Extract the [x, y] coordinate from the center of the cell holding the provided text.  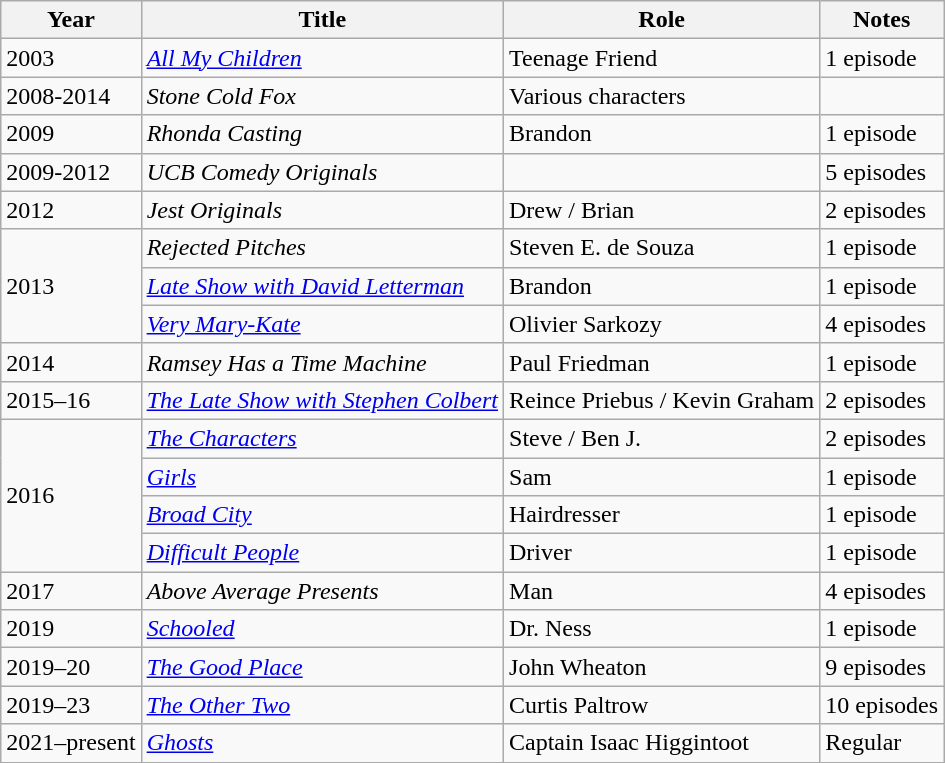
2014 [71, 362]
2009 [71, 134]
2008-2014 [71, 96]
Teenage Friend [662, 58]
Olivier Sarkozy [662, 324]
Rhonda Casting [322, 134]
Schooled [322, 629]
2021–present [71, 743]
John Wheaton [662, 667]
Captain Isaac Higgintoot [662, 743]
Role [662, 20]
Dr. Ness [662, 629]
UCB Comedy Originals [322, 172]
2019 [71, 629]
Title [322, 20]
The Good Place [322, 667]
The Characters [322, 438]
Above Average Presents [322, 591]
Girls [322, 477]
All My Children [322, 58]
5 episodes [882, 172]
Jest Originals [322, 210]
Notes [882, 20]
Broad City [322, 515]
10 episodes [882, 705]
2019–20 [71, 667]
2009-2012 [71, 172]
2019–23 [71, 705]
Steve / Ben J. [662, 438]
2016 [71, 495]
Ramsey Has a Time Machine [322, 362]
2017 [71, 591]
Curtis Paltrow [662, 705]
Driver [662, 553]
Drew / Brian [662, 210]
2013 [71, 286]
Reince Priebus / Kevin Graham [662, 400]
Year [71, 20]
Late Show with David Letterman [322, 286]
Man [662, 591]
The Late Show with Stephen Colbert [322, 400]
Difficult People [322, 553]
Sam [662, 477]
The Other Two [322, 705]
2003 [71, 58]
Ghosts [322, 743]
9 episodes [882, 667]
2012 [71, 210]
Regular [882, 743]
2015–16 [71, 400]
Rejected Pitches [322, 248]
Hairdresser [662, 515]
Paul Friedman [662, 362]
Steven E. de Souza [662, 248]
Stone Cold Fox [322, 96]
Very Mary-Kate [322, 324]
Various characters [662, 96]
